Locate the cell with the specified text and output its [x, y] center coordinate. 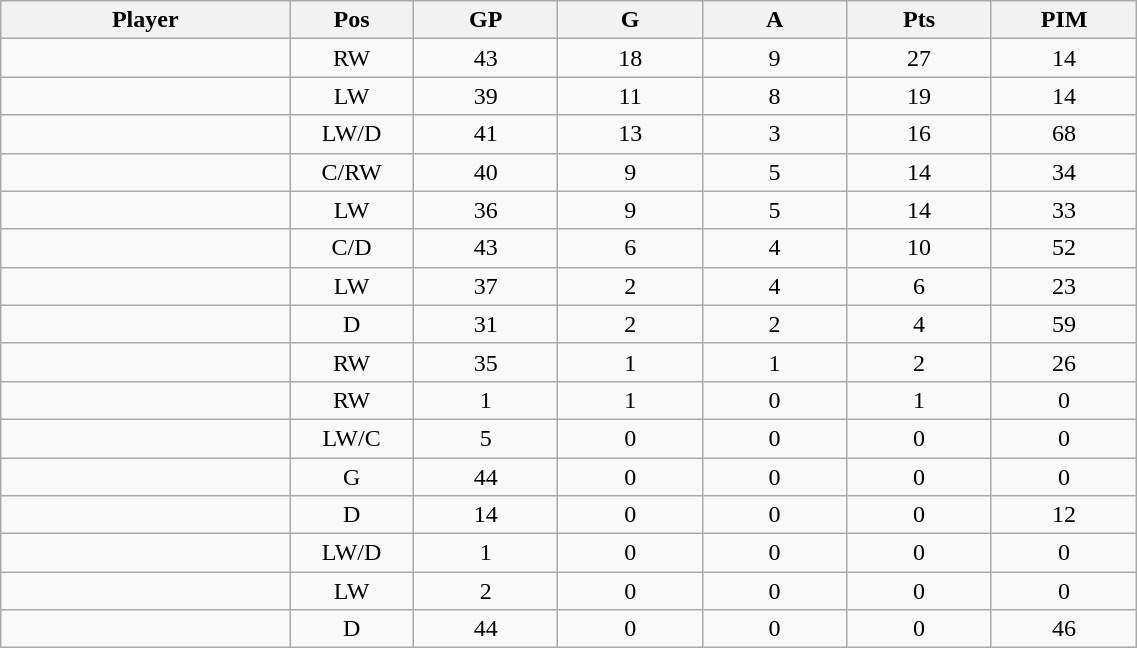
34 [1064, 172]
35 [485, 362]
19 [919, 96]
37 [485, 286]
26 [1064, 362]
23 [1064, 286]
Pts [919, 20]
3 [774, 134]
GP [485, 20]
33 [1064, 210]
52 [1064, 248]
40 [485, 172]
27 [919, 58]
10 [919, 248]
Pos [352, 20]
46 [1064, 629]
36 [485, 210]
8 [774, 96]
16 [919, 134]
C/RW [352, 172]
68 [1064, 134]
PIM [1064, 20]
12 [1064, 515]
LW/C [352, 438]
13 [630, 134]
41 [485, 134]
Player [146, 20]
39 [485, 96]
A [774, 20]
59 [1064, 324]
18 [630, 58]
31 [485, 324]
11 [630, 96]
C/D [352, 248]
